Capture the cell that displays the provided text and extract its [X, Y] central coordinate. 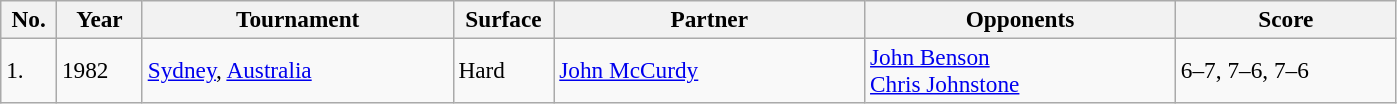
Score [1286, 19]
Year [100, 19]
Hard [504, 70]
Partner [710, 19]
1. [29, 70]
Sydney, Australia [298, 70]
1982 [100, 70]
John Benson Chris Johnstone [1020, 70]
Tournament [298, 19]
No. [29, 19]
Surface [504, 19]
Opponents [1020, 19]
John McCurdy [710, 70]
6–7, 7–6, 7–6 [1286, 70]
